Locate the cell with the specified text and output its [X, Y] center coordinate. 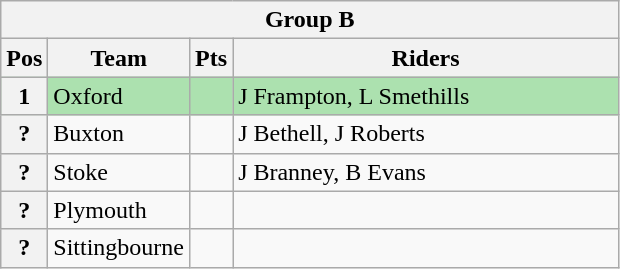
Pos [24, 58]
Plymouth [119, 210]
J Branney, B Evans [426, 172]
1 [24, 96]
Pts [212, 58]
Team [119, 58]
J Frampton, L Smethills [426, 96]
Stoke [119, 172]
Group B [310, 20]
Riders [426, 58]
Oxford [119, 96]
Sittingbourne [119, 248]
Buxton [119, 134]
J Bethell, J Roberts [426, 134]
